Return [x, y] of the center of cell containing provided text 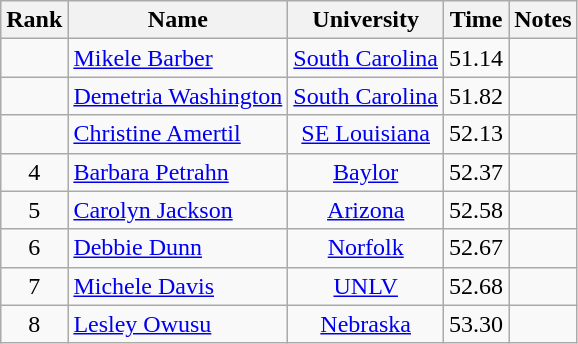
Michele Davis [178, 286]
Time [476, 20]
Rank [34, 20]
52.37 [476, 172]
Notes [543, 20]
52.58 [476, 210]
Mikele Barber [178, 58]
Barbara Petrahn [178, 172]
Lesley Owusu [178, 324]
52.67 [476, 248]
7 [34, 286]
Demetria Washington [178, 96]
4 [34, 172]
Christine Amertil [178, 134]
Nebraska [366, 324]
UNLV [366, 286]
52.68 [476, 286]
6 [34, 248]
Debbie Dunn [178, 248]
Baylor [366, 172]
8 [34, 324]
University [366, 20]
SE Louisiana [366, 134]
Name [178, 20]
Carolyn Jackson [178, 210]
52.13 [476, 134]
51.82 [476, 96]
51.14 [476, 58]
Norfolk [366, 248]
53.30 [476, 324]
5 [34, 210]
Arizona [366, 210]
